Find where the given text appears and provide that cell's center as (x, y) coordinate. 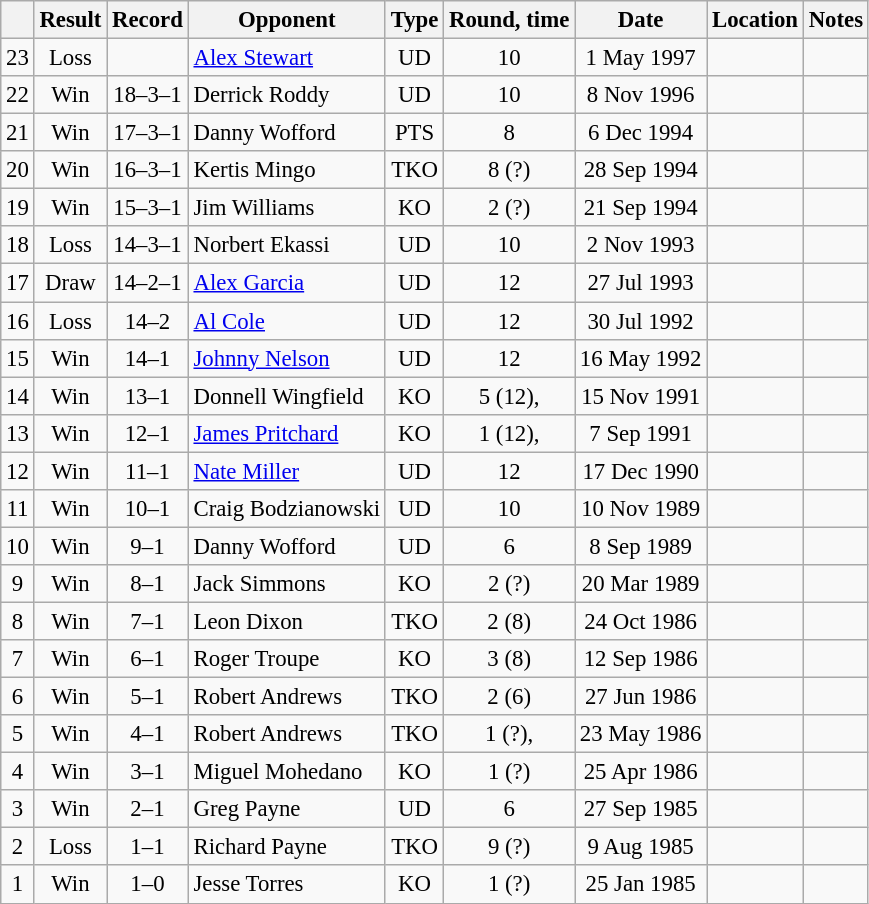
14 (18, 396)
7 Sep 1991 (641, 433)
Location (756, 20)
8–1 (148, 584)
Alex Stewart (286, 58)
1 May 1997 (641, 58)
5 (18, 734)
15 (18, 358)
9–1 (148, 546)
Result (70, 20)
2 Nov 1993 (641, 245)
4–1 (148, 734)
Draw (70, 283)
Leon Dixon (286, 621)
Al Cole (286, 321)
15 Nov 1991 (641, 396)
5–1 (148, 697)
1–0 (148, 885)
17 (18, 283)
17–3–1 (148, 133)
Jim Williams (286, 208)
James Pritchard (286, 433)
Kertis Mingo (286, 170)
Nate Miller (286, 471)
5 (12), (510, 396)
Craig Bodzianowski (286, 509)
PTS (414, 133)
Miguel Mohedano (286, 772)
25 Apr 1986 (641, 772)
Johnny Nelson (286, 358)
14–2–1 (148, 283)
Norbert Ekassi (286, 245)
3 (8) (510, 659)
Derrick Roddy (286, 95)
15–3–1 (148, 208)
Greg Payne (286, 809)
21 (18, 133)
Date (641, 20)
16 (18, 321)
25 Jan 1985 (641, 885)
Jesse Torres (286, 885)
1 (?), (510, 734)
27 Sep 1985 (641, 809)
14–2 (148, 321)
17 Dec 1990 (641, 471)
16–3–1 (148, 170)
2 (6) (510, 697)
18 (18, 245)
20 Mar 1989 (641, 584)
Type (414, 20)
19 (18, 208)
27 Jun 1986 (641, 697)
12 Sep 1986 (641, 659)
10 Nov 1989 (641, 509)
Record (148, 20)
Opponent (286, 20)
11 (18, 509)
14–1 (148, 358)
9 Aug 1985 (641, 847)
27 Jul 1993 (641, 283)
22 (18, 95)
20 (18, 170)
1 (18, 885)
Jack Simmons (286, 584)
24 Oct 1986 (641, 621)
30 Jul 1992 (641, 321)
3–1 (148, 772)
Roger Troupe (286, 659)
14–3–1 (148, 245)
3 (18, 809)
7 (18, 659)
4 (18, 772)
16 May 1992 (641, 358)
13 (18, 433)
23 (18, 58)
2 (8) (510, 621)
11–1 (148, 471)
10–1 (148, 509)
21 Sep 1994 (641, 208)
6–1 (148, 659)
9 (?) (510, 847)
Notes (836, 20)
7–1 (148, 621)
12–1 (148, 433)
2–1 (148, 809)
23 May 1986 (641, 734)
Richard Payne (286, 847)
8 Nov 1996 (641, 95)
Donnell Wingfield (286, 396)
9 (18, 584)
1–1 (148, 847)
1 (12), (510, 433)
6 Dec 1994 (641, 133)
8 (?) (510, 170)
Round, time (510, 20)
13–1 (148, 396)
28 Sep 1994 (641, 170)
8 Sep 1989 (641, 546)
18–3–1 (148, 95)
Alex Garcia (286, 283)
2 (18, 847)
